Extract the (X, Y) coordinate from the center of the cell holding the provided text.  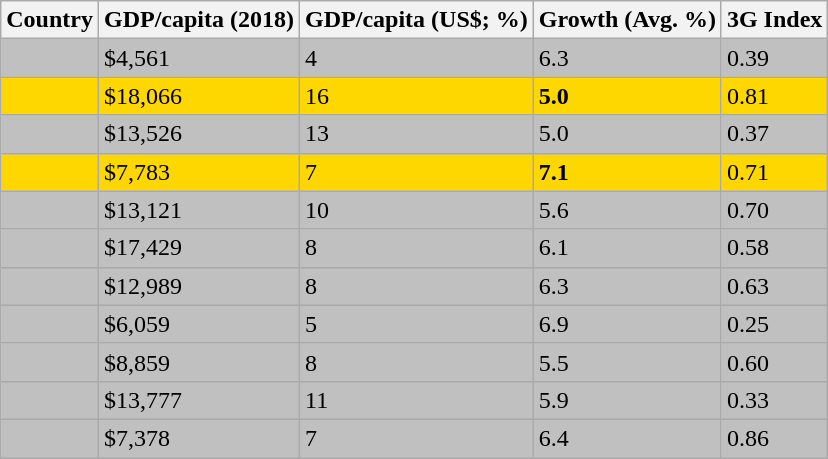
$17,429 (198, 248)
10 (417, 210)
5.6 (627, 210)
0.81 (774, 96)
$13,526 (198, 134)
16 (417, 96)
$8,859 (198, 362)
$13,121 (198, 210)
0.58 (774, 248)
0.33 (774, 400)
5.9 (627, 400)
7.1 (627, 172)
0.70 (774, 210)
$4,561 (198, 58)
$7,378 (198, 438)
5.5 (627, 362)
6.4 (627, 438)
6.1 (627, 248)
$6,059 (198, 324)
13 (417, 134)
0.39 (774, 58)
0.60 (774, 362)
3G Index (774, 20)
$7,783 (198, 172)
0.71 (774, 172)
GDP/capita (2018) (198, 20)
0.37 (774, 134)
4 (417, 58)
0.25 (774, 324)
GDP/capita (US$; %) (417, 20)
11 (417, 400)
$13,777 (198, 400)
5 (417, 324)
0.86 (774, 438)
Country (50, 20)
$18,066 (198, 96)
Growth (Avg. %) (627, 20)
6.9 (627, 324)
$12,989 (198, 286)
0.63 (774, 286)
